Provide the [X, Y] coordinate of the cell's center where the given text is located.  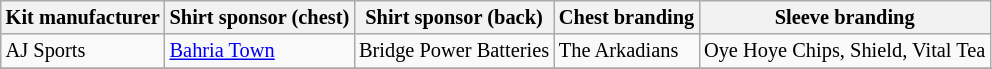
Shirt sponsor (back) [454, 17]
Shirt sponsor (chest) [260, 17]
AJ Sports [83, 51]
Sleeve branding [844, 17]
Chest branding [626, 17]
Bahria Town [260, 51]
Bridge Power Batteries [454, 51]
The Arkadians [626, 51]
Oye Hoye Chips, Shield, Vital Tea [844, 51]
Kit manufacturer [83, 17]
